Locate the cell with the specified text and output its (x, y) center coordinate. 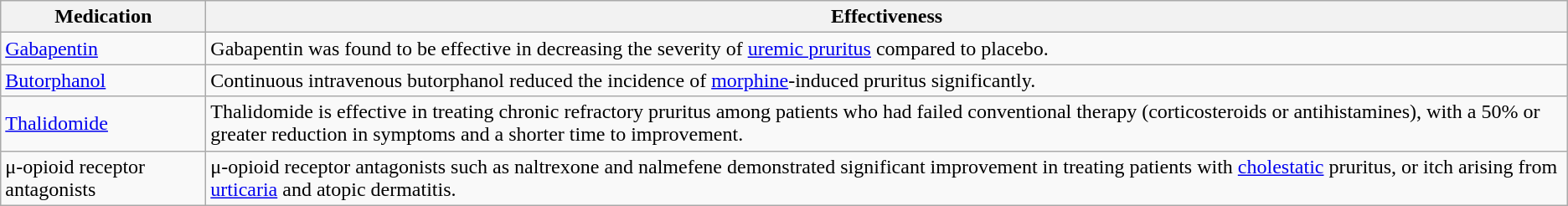
Gabapentin was found to be effective in decreasing the severity of uremic pruritus compared to placebo. (886, 49)
Continuous intravenous butorphanol reduced the incidence of morphine-induced pruritus significantly. (886, 80)
μ-opioid receptor antagonists (104, 178)
Gabapentin (104, 49)
Effectiveness (886, 17)
Thalidomide (104, 124)
Butorphanol (104, 80)
Medication (104, 17)
